Determine the [X, Y] coordinate at the center of the cell enclosing the given text.  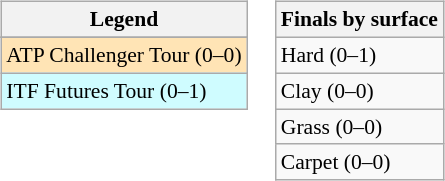
Finals by surface [360, 20]
Carpet (0–0) [360, 162]
Grass (0–0) [360, 127]
ITF Futures Tour (0–1) [124, 91]
Clay (0–0) [360, 91]
ATP Challenger Tour (0–0) [124, 55]
Hard (0–1) [360, 55]
Legend [124, 20]
